Output the [X, Y] coordinate of the center of the cell containing the given text.  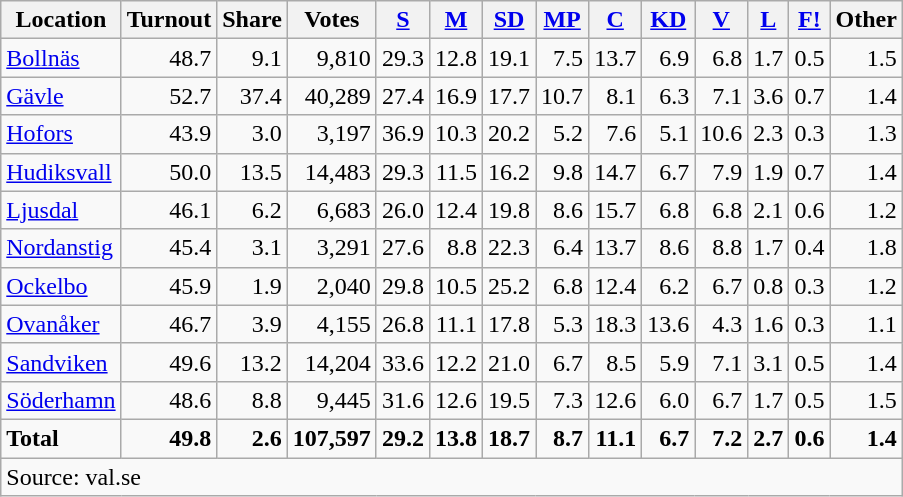
2,040 [332, 286]
48.6 [169, 400]
2.7 [768, 438]
5.9 [668, 362]
16.9 [456, 96]
0.8 [768, 286]
29.2 [402, 438]
6.4 [562, 248]
12.8 [456, 58]
Söderhamn [61, 400]
Sandviken [61, 362]
13.8 [456, 438]
40,289 [332, 96]
5.2 [562, 134]
8.1 [616, 96]
27.6 [402, 248]
26.8 [402, 324]
25.2 [510, 286]
14,204 [332, 362]
Gävle [61, 96]
31.6 [402, 400]
4.3 [722, 324]
49.8 [169, 438]
14,483 [332, 172]
7.5 [562, 58]
3.0 [252, 134]
43.9 [169, 134]
Hudiksvall [61, 172]
46.1 [169, 210]
37.4 [252, 96]
13.5 [252, 172]
L [768, 20]
Total [61, 438]
7.9 [722, 172]
11.5 [456, 172]
46.7 [169, 324]
Ovanåker [61, 324]
Source: val.se [452, 477]
16.2 [510, 172]
10.5 [456, 286]
10.3 [456, 134]
33.6 [402, 362]
3.6 [768, 96]
50.0 [169, 172]
49.6 [169, 362]
Turnout [169, 20]
21.0 [510, 362]
6.0 [668, 400]
2.1 [768, 210]
Nordanstig [61, 248]
10.6 [722, 134]
9,445 [332, 400]
Ljusdal [61, 210]
F! [810, 20]
6,683 [332, 210]
Votes [332, 20]
18.3 [616, 324]
19.5 [510, 400]
1.8 [866, 248]
26.0 [402, 210]
14.7 [616, 172]
0.4 [810, 248]
6.3 [668, 96]
19.8 [510, 210]
6.9 [668, 58]
KD [668, 20]
V [722, 20]
17.7 [510, 96]
45.4 [169, 248]
107,597 [332, 438]
Location [61, 20]
9,810 [332, 58]
C [616, 20]
3,291 [332, 248]
36.9 [402, 134]
1.6 [768, 324]
7.3 [562, 400]
18.7 [510, 438]
Ockelbo [61, 286]
5.1 [668, 134]
MP [562, 20]
7.6 [616, 134]
Share [252, 20]
2.6 [252, 438]
4,155 [332, 324]
5.3 [562, 324]
13.6 [668, 324]
7.2 [722, 438]
20.2 [510, 134]
29.8 [402, 286]
S [402, 20]
9.8 [562, 172]
8.5 [616, 362]
Bollnäs [61, 58]
Other [866, 20]
52.7 [169, 96]
45.9 [169, 286]
3.9 [252, 324]
19.1 [510, 58]
1.3 [866, 134]
Hofors [61, 134]
2.3 [768, 134]
10.7 [562, 96]
27.4 [402, 96]
M [456, 20]
15.7 [616, 210]
12.2 [456, 362]
9.1 [252, 58]
8.7 [562, 438]
22.3 [510, 248]
48.7 [169, 58]
SD [510, 20]
13.2 [252, 362]
17.8 [510, 324]
1.1 [866, 324]
3,197 [332, 134]
